Output the (X, Y) coordinate of the center of the cell containing the given text.  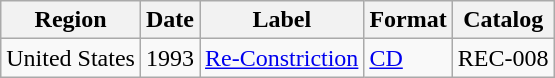
Format (408, 20)
REC-008 (503, 58)
Catalog (503, 20)
Date (170, 20)
Label (282, 20)
Re-Constriction (282, 58)
Region (71, 20)
CD (408, 58)
United States (71, 58)
1993 (170, 58)
